Identify which cell holds the provided text, then report its (x, y) central coordinate. 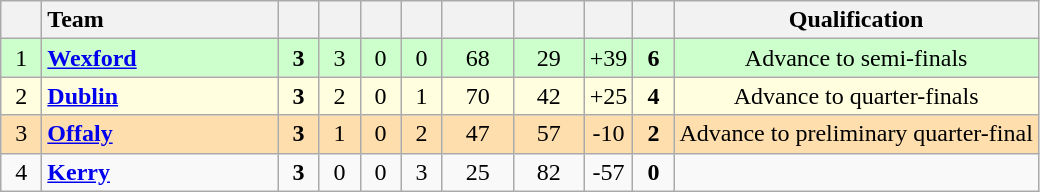
42 (548, 96)
82 (548, 172)
Dublin (160, 96)
Advance to quarter-finals (856, 96)
Kerry (160, 172)
6 (654, 58)
70 (478, 96)
47 (478, 134)
68 (478, 58)
Offaly (160, 134)
57 (548, 134)
Team (160, 20)
+25 (608, 96)
Wexford (160, 58)
Advance to semi-finals (856, 58)
Qualification (856, 20)
Advance to preliminary quarter-final (856, 134)
25 (478, 172)
+39 (608, 58)
29 (548, 58)
-57 (608, 172)
-10 (608, 134)
